Locate the cell with the specified text and output its [x, y] center coordinate. 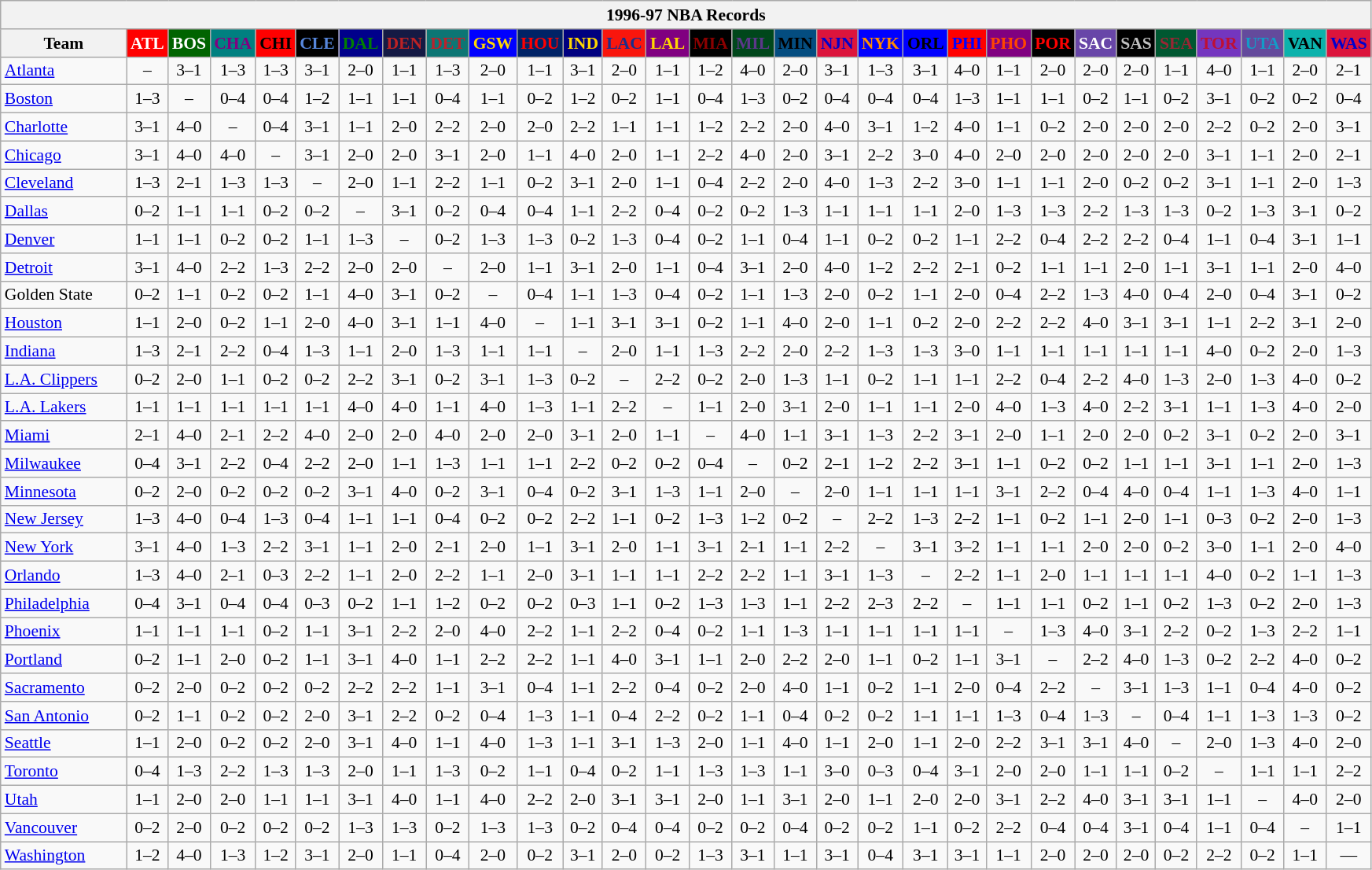
Team [64, 43]
Minnesota [64, 492]
TOR [1219, 43]
Milwaukee [64, 463]
Toronto [64, 772]
Vancouver [64, 828]
WAS [1349, 43]
DET [448, 43]
MIL [753, 43]
SEA [1176, 43]
CHI [275, 43]
MIA [710, 43]
Dallas [64, 212]
DEN [404, 43]
VAN [1305, 43]
DAL [361, 43]
GSW [494, 43]
Houston [64, 323]
Detroit [64, 267]
Cleveland [64, 183]
Sacramento [64, 688]
LAC [624, 43]
NJN [837, 43]
Boston [64, 99]
SAC [1096, 43]
— [1349, 856]
NYK [881, 43]
ORL [926, 43]
L.A. Lakers [64, 407]
1996-97 NBA Records [686, 15]
Denver [64, 239]
Phoenix [64, 632]
Golden State [64, 295]
Miami [64, 436]
MIN [795, 43]
PHI [967, 43]
ATL [148, 43]
Charlotte [64, 127]
Atlanta [64, 71]
CHA [233, 43]
IND [583, 43]
PHO [1008, 43]
Seattle [64, 743]
POR [1053, 43]
Indiana [64, 352]
Chicago [64, 155]
New York [64, 547]
New Jersey [64, 519]
HOU [539, 43]
2–3 [881, 603]
CLE [318, 43]
Philadelphia [64, 603]
San Antonio [64, 716]
SAS [1136, 43]
Portland [64, 660]
Orlando [64, 576]
3–2 [967, 547]
Washington [64, 856]
Utah [64, 800]
UTA [1263, 43]
LAL [668, 43]
BOS [189, 43]
L.A. Clippers [64, 379]
